Return (x, y) of the center of cell containing provided text 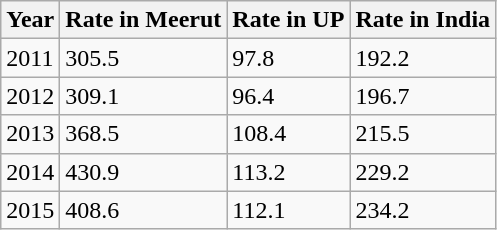
2014 (30, 172)
97.8 (288, 58)
229.2 (423, 172)
Rate in Meerut (144, 20)
112.1 (288, 210)
408.6 (144, 210)
430.9 (144, 172)
234.2 (423, 210)
113.2 (288, 172)
215.5 (423, 134)
368.5 (144, 134)
2013 (30, 134)
Rate in India (423, 20)
96.4 (288, 96)
305.5 (144, 58)
196.7 (423, 96)
309.1 (144, 96)
108.4 (288, 134)
192.2 (423, 58)
2012 (30, 96)
Year (30, 20)
Rate in UP (288, 20)
2011 (30, 58)
2015 (30, 210)
